Find where the given text appears and provide that cell's center as (X, Y) coordinate. 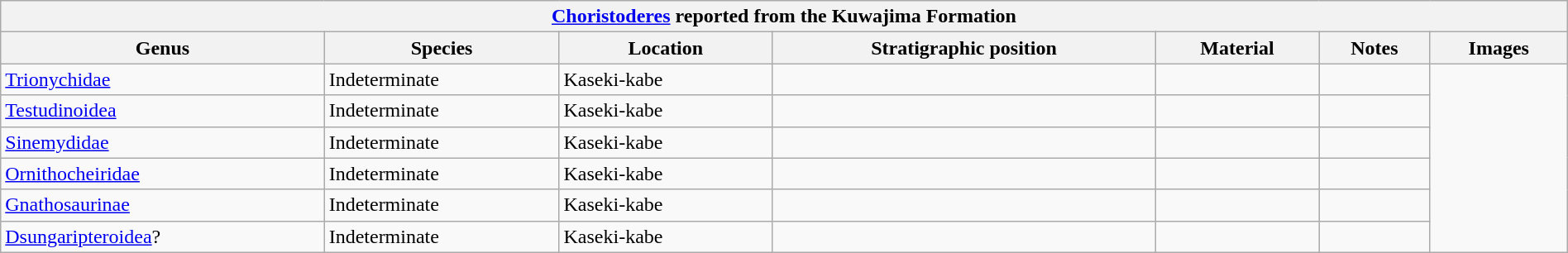
Choristoderes reported from the Kuwajima Formation (784, 17)
Gnathosaurinae (162, 205)
Sinemydidae (162, 142)
Ornithocheiridae (162, 174)
Species (442, 48)
Dsungaripteroidea? (162, 236)
Images (1499, 48)
Trionychidae (162, 79)
Location (666, 48)
Stratigraphic position (964, 48)
Material (1237, 48)
Testudinoidea (162, 111)
Notes (1374, 48)
Genus (162, 48)
